Locate the cell with the specified text and output its [x, y] center coordinate. 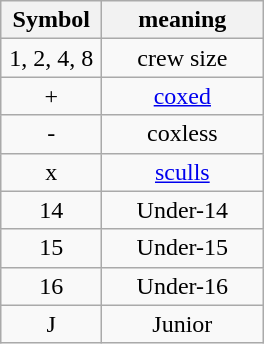
Under-16 [182, 286]
x [52, 172]
Under-14 [182, 210]
- [52, 134]
coxless [182, 134]
14 [52, 210]
15 [52, 248]
Junior [182, 324]
+ [52, 96]
Symbol [52, 20]
crew size [182, 58]
J [52, 324]
Under-15 [182, 248]
16 [52, 286]
1, 2, 4, 8 [52, 58]
coxed [182, 96]
meaning [182, 20]
sculls [182, 172]
